Detect which cell encompasses the target text, then output its (x, y) center coordinate. 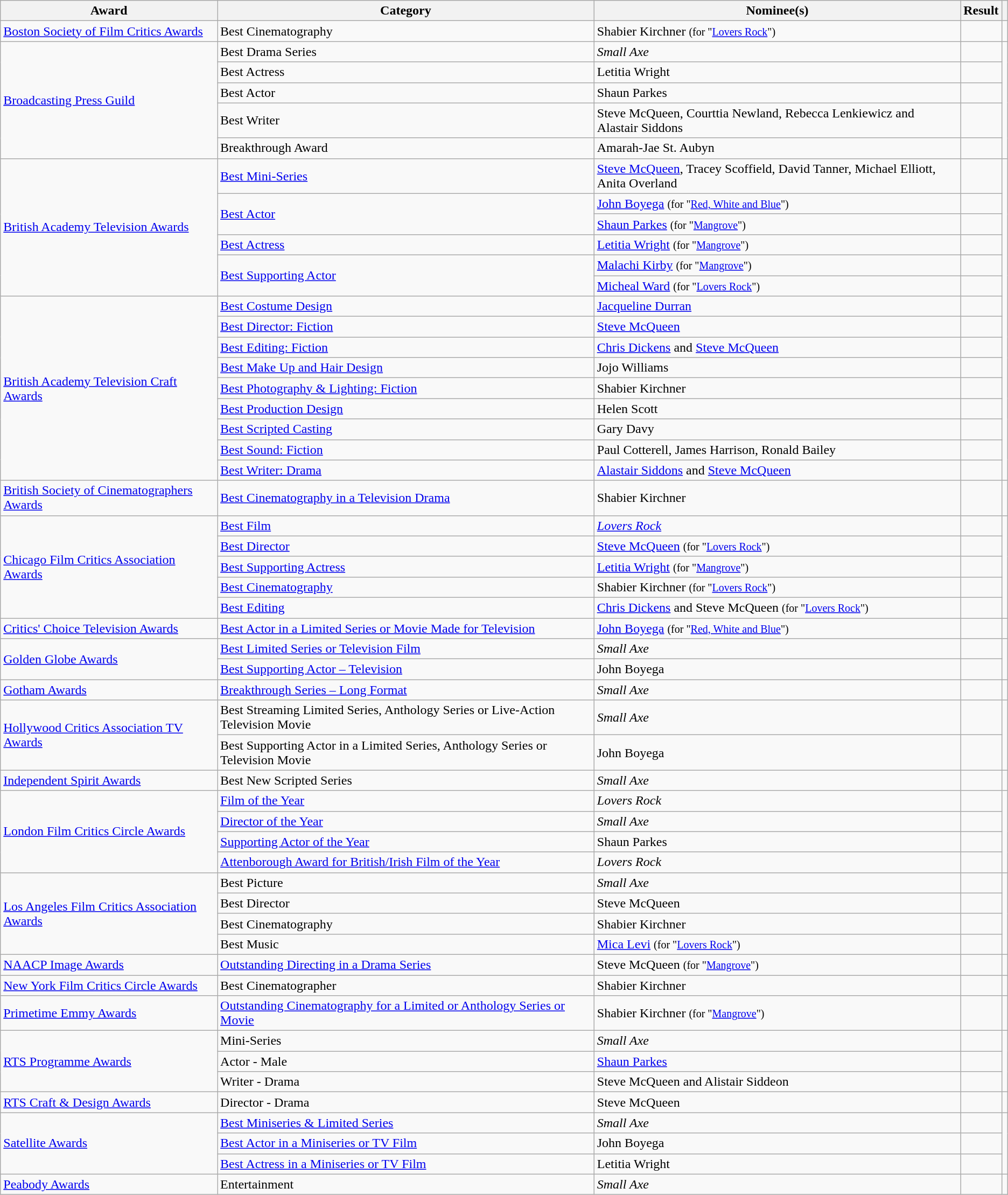
Jacqueline Durran (777, 306)
Best Supporting Actor – Television (406, 669)
Best Actor in a Miniseries or TV Film (406, 1143)
Chicago Film Critics Association Awards (109, 567)
Chris Dickens and Steve McQueen (777, 347)
Steve McQueen, Courttia Newland, Rebecca Lenkiewicz and Alastair Siddons (777, 121)
Best Mini-Series (406, 176)
Breakthrough Award (406, 148)
Gotham Awards (109, 690)
Actor - Male (406, 1061)
Best Supporting Actress (406, 567)
Malachi Kirby (for "Mangrove") (777, 265)
Best Sound: Fiction (406, 450)
Shabier Kirchner (for "Mangrove") (777, 1014)
Amarah-Jae St. Aubyn (777, 148)
Jojo Williams (777, 368)
Independent Spirit Awards (109, 780)
London Film Critics Circle Awards (109, 831)
New York Film Critics Circle Awards (109, 985)
Peabody Awards (109, 1184)
Best Cinematography in a Television Drama (406, 498)
Director of the Year (406, 821)
Alastair Siddons and Steve McQueen (777, 470)
Supporting Actor of the Year (406, 842)
Best Production Design (406, 409)
Best Actress in a Miniseries or TV Film (406, 1164)
Best Photography & Lighting: Fiction (406, 388)
Best Miniseries & Limited Series (406, 1123)
Best Writer (406, 121)
Best Scripted Casting (406, 429)
Primetime Emmy Awards (109, 1014)
Best Music (406, 944)
Steve McQueen and Alistair Siddeon (777, 1082)
Outstanding Cinematography for a Limited or Anthology Series or Movie (406, 1014)
Gary Davy (777, 429)
Broadcasting Press Guild (109, 100)
Mica Levi (for "Lovers Rock") (777, 944)
Mini-Series (406, 1041)
Critics' Choice Television Awards (109, 628)
Best Supporting Actor in a Limited Series, Anthology Series or Television Movie (406, 753)
Result (981, 11)
Writer - Drama (406, 1082)
RTS Programme Awards (109, 1061)
NAACP Image Awards (109, 965)
Chris Dickens and Steve McQueen (for "Lovers Rock") (777, 607)
Director - Drama (406, 1102)
Micheal Ward (for "Lovers Rock") (777, 286)
British Society of Cinematographers Awards (109, 498)
Best Make Up and Hair Design (406, 368)
RTS Craft & Design Awards (109, 1102)
Breakthrough Series – Long Format (406, 690)
Entertainment (406, 1184)
Best Drama Series (406, 52)
Hollywood Critics Association TV Awards (109, 735)
Category (406, 11)
Best Writer: Drama (406, 470)
Boston Society of Film Critics Awards (109, 31)
Best Film (406, 526)
Steve McQueen, Tracey Scoffield, David Tanner, Michael Elliott, Anita Overland (777, 176)
Nominee(s) (777, 11)
British Academy Television Craft Awards (109, 389)
Best Limited Series or Television Film (406, 649)
Best Supporting Actor (406, 275)
Best New Scripted Series (406, 780)
British Academy Television Awards (109, 227)
Helen Scott (777, 409)
Best Cinematographer (406, 985)
Steve McQueen (for "Mangrove") (777, 965)
Best Editing: Fiction (406, 347)
Best Picture (406, 883)
Best Costume Design (406, 306)
Satellite Awards (109, 1143)
Los Angeles Film Critics Association Awards (109, 913)
Film of the Year (406, 801)
Best Director: Fiction (406, 327)
Best Streaming Limited Series, Anthology Series or Live-Action Television Movie (406, 717)
Best Actor in a Limited Series or Movie Made for Television (406, 628)
Steve McQueen (for "Lovers Rock") (777, 546)
Award (109, 11)
Attenborough Award for British/Irish Film of the Year (406, 862)
Paul Cotterell, James Harrison, Ronald Bailey (777, 450)
Best Editing (406, 607)
Shaun Parkes (for "Mangrove") (777, 224)
Outstanding Directing in a Drama Series (406, 965)
Golden Globe Awards (109, 659)
